Return the [X, Y] coordinate for the center point of the cell that contains the specified text.  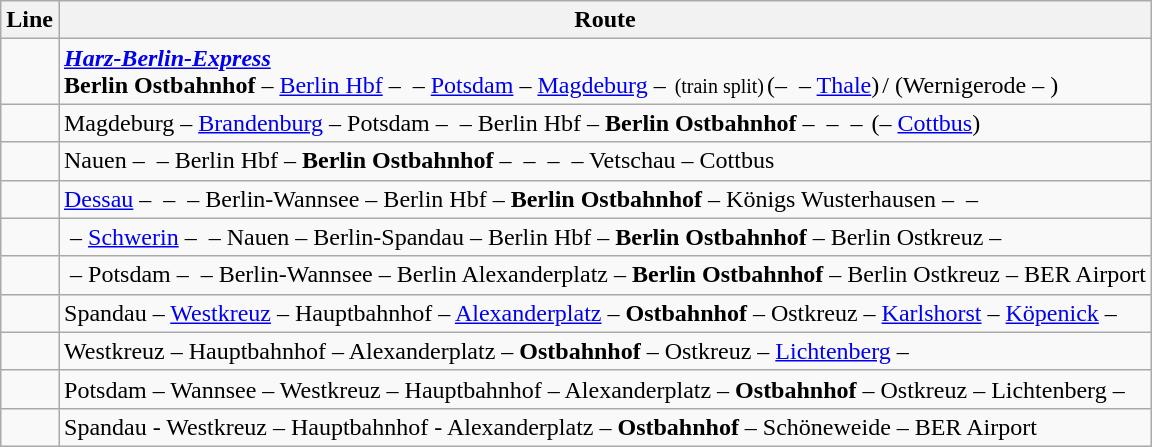
Dessau – – – Berlin-Wannsee – Berlin Hbf – Berlin Ostbahnhof – Königs Wusterhausen – – [604, 199]
Line [30, 20]
Potsdam – Wannsee – Westkreuz – Hauptbahnhof – Alexanderplatz – Ostbahnhof – Ostkreuz – Lichtenberg – [604, 389]
Route [604, 20]
Harz-Berlin-ExpressBerlin Ostbahnhof – Berlin Hbf – – Potsdam – Magdeburg – (train split) (– – Thale) / (Wernigerode – ) [604, 72]
– Schwerin – – Nauen – Berlin-Spandau – Berlin Hbf – Berlin Ostbahnhof – Berlin Ostkreuz – [604, 237]
Nauen – – Berlin Hbf – Berlin Ostbahnhof – – – – Vetschau – Cottbus [604, 161]
Westkreuz – Hauptbahnhof – Alexanderplatz – Ostbahnhof – Ostkreuz – Lichtenberg – [604, 351]
Spandau - Westkreuz – Hauptbahnhof - Alexanderplatz – Ostbahnhof – Schöneweide – BER Airport [604, 427]
– Potsdam – – Berlin-Wannsee – Berlin Alexanderplatz – Berlin Ostbahnhof – Berlin Ostkreuz – BER Airport [604, 275]
Spandau – Westkreuz – Hauptbahnhof – Alexanderplatz – Ostbahnhof – Ostkreuz – Karlshorst – Köpenick – [604, 313]
Magdeburg – Brandenburg – Potsdam – – Berlin Hbf – Berlin Ostbahnhof – – – (– Cottbus) [604, 123]
